Detect which cell encompasses the target text, then output its [x, y] center coordinate. 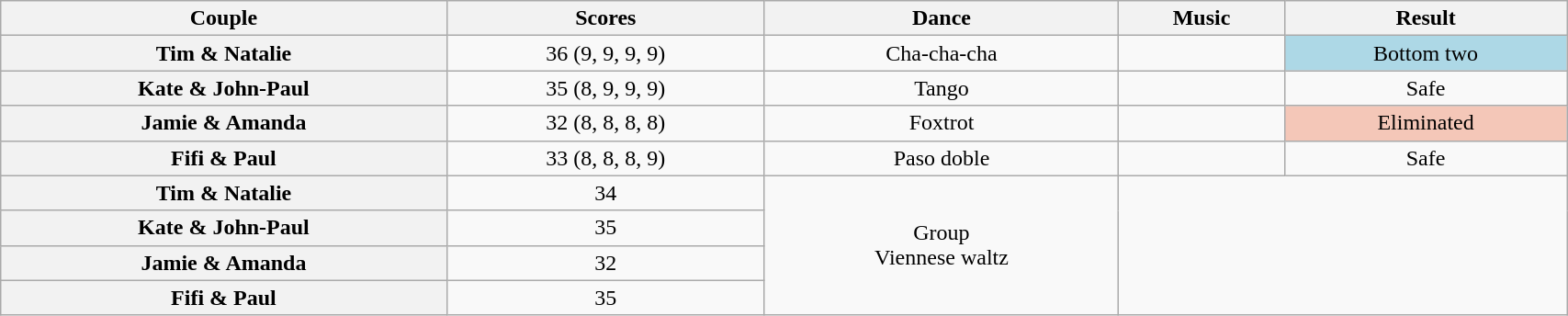
Foxtrot [941, 123]
Couple [224, 18]
35 (8, 9, 9, 9) [605, 88]
32 (8, 8, 8, 8) [605, 123]
Scores [605, 18]
Result [1426, 18]
Music [1201, 18]
Bottom two [1426, 53]
Tango [941, 88]
32 [605, 263]
Cha-cha-cha [941, 53]
GroupViennese waltz [941, 245]
Dance [941, 18]
34 [605, 193]
Paso doble [941, 158]
Eliminated [1426, 123]
33 (8, 8, 8, 9) [605, 158]
36 (9, 9, 9, 9) [605, 53]
